From the cell containing the given text, extract its center point as [X, Y] coordinate. 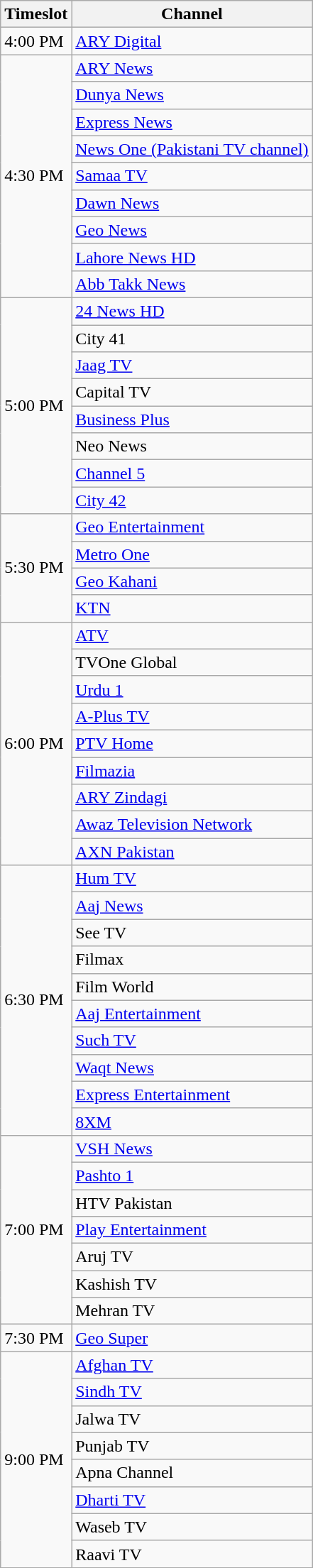
PTV Home [192, 743]
Neo News [192, 446]
Channel [192, 14]
ARY Digital [192, 41]
Dunya News [192, 95]
4:30 PM [36, 176]
24 News HD [192, 311]
City 41 [192, 339]
Aruj TV [192, 1257]
KTN [192, 608]
ATV [192, 635]
Raavi TV [192, 1554]
Mehran TV [192, 1311]
Jaag TV [192, 366]
TVOne Global [192, 662]
Awaz Television Network [192, 825]
Waqt News [192, 1068]
Urdu 1 [192, 689]
News One (Pakistani TV channel) [192, 149]
Apna Channel [192, 1473]
City 42 [192, 500]
Dawn News [192, 203]
Such TV [192, 1041]
A-Plus TV [192, 716]
9:00 PM [36, 1459]
Kashish TV [192, 1284]
HTV Pakistan [192, 1203]
Samaa TV [192, 176]
Play Entertainment [192, 1230]
6:00 PM [36, 744]
Business Plus [192, 420]
See TV [192, 933]
Express News [192, 122]
Lahore News HD [192, 257]
Filmax [192, 960]
5:00 PM [36, 405]
AXN Pakistan [192, 852]
VSH News [192, 1148]
Abb Takk News [192, 284]
Pashto 1 [192, 1175]
Jalwa TV [192, 1419]
Hum TV [192, 879]
Timeslot [36, 14]
Channel 5 [192, 473]
Dharti TV [192, 1500]
Aaj Entertainment [192, 1014]
Geo Super [192, 1338]
ARY Zindagi [192, 798]
Afghan TV [192, 1365]
8XM [192, 1122]
ARY News [192, 68]
Geo Kahani [192, 581]
5:30 PM [36, 568]
Waseb TV [192, 1527]
Metro One [192, 554]
Geo News [192, 230]
7:00 PM [36, 1229]
Filmazia [192, 770]
Film World [192, 987]
Sindh TV [192, 1392]
Capital TV [192, 393]
Punjab TV [192, 1446]
4:00 PM [36, 41]
Aaj News [192, 906]
Geo Entertainment [192, 527]
7:30 PM [36, 1338]
6:30 PM [36, 1001]
Express Entertainment [192, 1095]
